Pinpoint the cell where the given text exists, returning its (X, Y) midpoint coordinate. 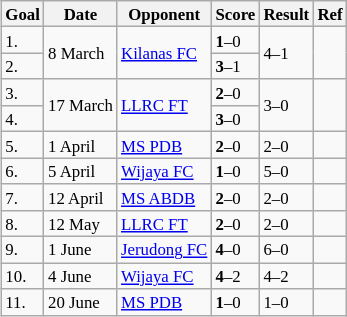
10. (22, 276)
5 April (80, 171)
Score (235, 14)
20 June (80, 302)
8 March (80, 53)
4–0 (235, 250)
1. (22, 40)
6–0 (286, 250)
Ref (330, 14)
4 June (80, 276)
4–1 (286, 53)
Kilanas FC (164, 53)
12 May (80, 224)
8. (22, 224)
Opponent (164, 14)
Result (286, 14)
Date (80, 14)
11. (22, 302)
Goal (22, 14)
2. (22, 66)
12 April (80, 197)
1 June (80, 250)
1 April (80, 145)
Jerudong FC (164, 250)
3–1 (235, 66)
6. (22, 171)
9. (22, 250)
5. (22, 145)
17 March (80, 106)
5–0 (286, 171)
7. (22, 197)
MS ABDB (164, 197)
3. (22, 93)
4. (22, 119)
